Identify which cell holds the provided text, then report its (X, Y) central coordinate. 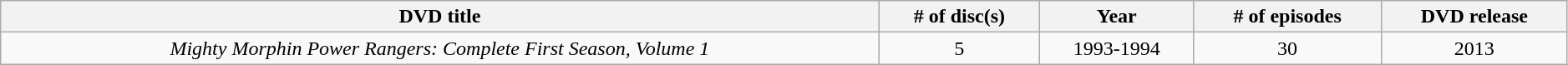
5 (959, 48)
1993-1994 (1117, 48)
Mighty Morphin Power Rangers: Complete First Season, Volume 1 (439, 48)
# of disc(s) (959, 17)
30 (1288, 48)
Year (1117, 17)
DVD release (1474, 17)
DVD title (439, 17)
# of episodes (1288, 17)
2013 (1474, 48)
